Capture the cell that displays the provided text and extract its (x, y) central coordinate. 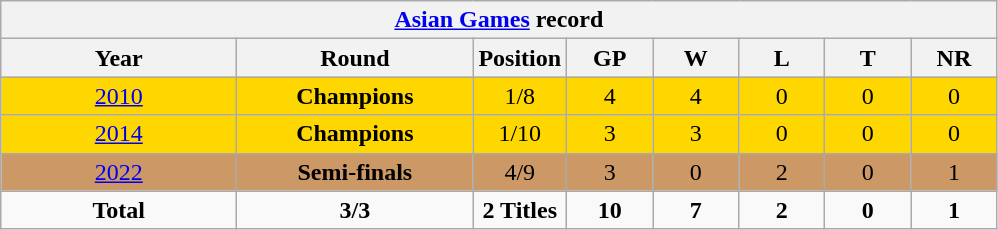
2 Titles (520, 210)
Round (355, 58)
Total (119, 210)
2022 (119, 172)
T (868, 58)
2014 (119, 134)
NR (954, 58)
10 (610, 210)
GP (610, 58)
Semi-finals (355, 172)
W (696, 58)
2010 (119, 96)
Asian Games record (499, 20)
4/9 (520, 172)
Year (119, 58)
7 (696, 210)
Position (520, 58)
L (782, 58)
1/10 (520, 134)
1/8 (520, 96)
3/3 (355, 210)
